Provide the [x, y] coordinate of the cell's center where the given text is located.  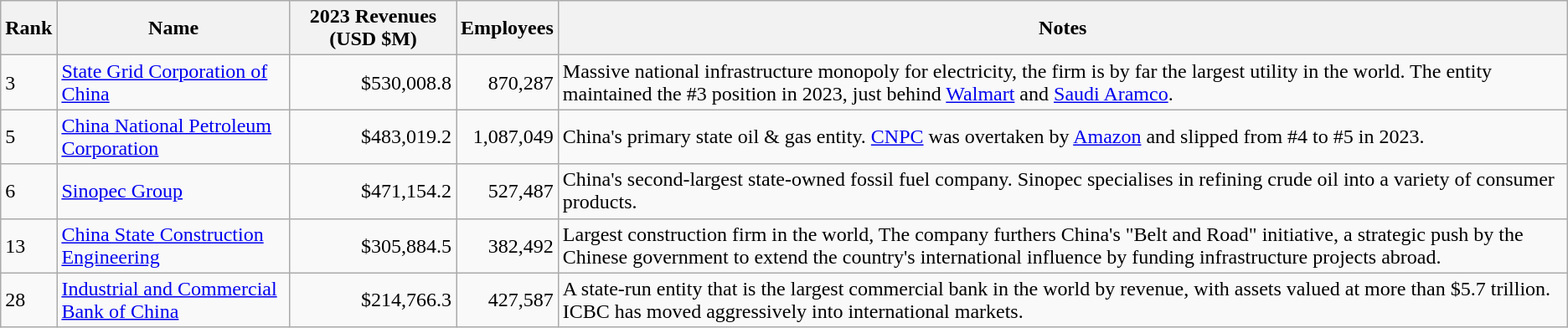
Name [174, 28]
$305,884.5 [373, 246]
28 [28, 300]
Industrial and Commercial Bank of China [174, 300]
3 [28, 82]
527,487 [508, 191]
$214,766.3 [373, 300]
$530,008.8 [373, 82]
5 [28, 137]
China State Construction Engineering [174, 246]
$483,019.2 [373, 137]
1,087,049 [508, 137]
China's second-largest state-owned fossil fuel company. Sinopec specialises in refining crude oil into a variety of consumer products. [1062, 191]
State Grid Corporation of China [174, 82]
China National Petroleum Corporation [174, 137]
Sinopec Group [174, 191]
427,587 [508, 300]
China's primary state oil & gas entity. CNPC was overtaken by Amazon and slipped from #4 to #5 in 2023. [1062, 137]
$471,154.2 [373, 191]
870,287 [508, 82]
Notes [1062, 28]
Employees [508, 28]
13 [28, 246]
6 [28, 191]
382,492 [508, 246]
2023 Revenues (USD $M) [373, 28]
Rank [28, 28]
